Identify which cell holds the provided text, then report its [x, y] central coordinate. 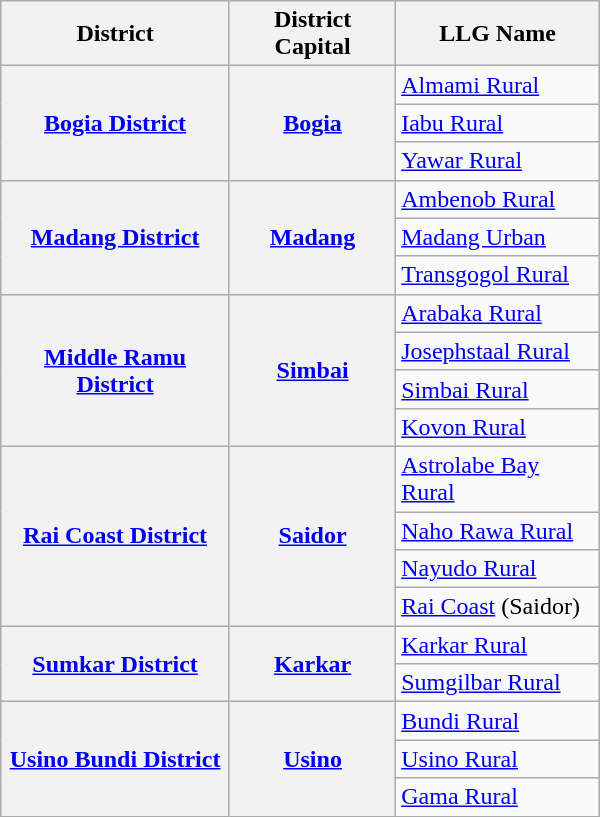
Almami Rural [498, 85]
Middle Ramu District [116, 370]
Naho Rawa Rural [498, 531]
LLG Name [498, 34]
Usino [312, 759]
Gama Rural [498, 797]
Usino Bundi District [116, 759]
Madang [312, 237]
Transgogol Rural [498, 275]
District [116, 34]
Yawar Rural [498, 161]
Madang District [116, 237]
Josephstaal Rural [498, 351]
Bogia District [116, 123]
Karkar [312, 664]
Karkar Rural [498, 645]
Kovon Rural [498, 427]
Sumgilbar Rural [498, 683]
Iabu Rural [498, 123]
Nayudo Rural [498, 569]
Rai Coast (Saidor) [498, 607]
Saidor [312, 536]
Arabaka Rural [498, 313]
Rai Coast District [116, 536]
Astrolabe Bay Rural [498, 478]
Usino Rural [498, 759]
Simbai [312, 370]
Simbai Rural [498, 389]
Ambenob Rural [498, 199]
Madang Urban [498, 237]
Bogia [312, 123]
Bundi Rural [498, 721]
District Capital [312, 34]
Sumkar District [116, 664]
